Find where the given text appears and provide that cell's center as (X, Y) coordinate. 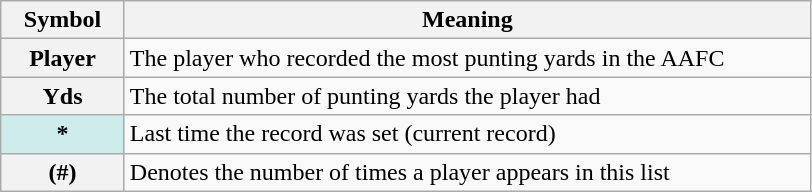
Symbol (63, 20)
* (63, 134)
Player (63, 58)
Meaning (467, 20)
Denotes the number of times a player appears in this list (467, 172)
The total number of punting yards the player had (467, 96)
The player who recorded the most punting yards in the AAFC (467, 58)
Last time the record was set (current record) (467, 134)
(#) (63, 172)
Yds (63, 96)
